Search for the cell housing the specified text and yield its [x, y] center coordinate. 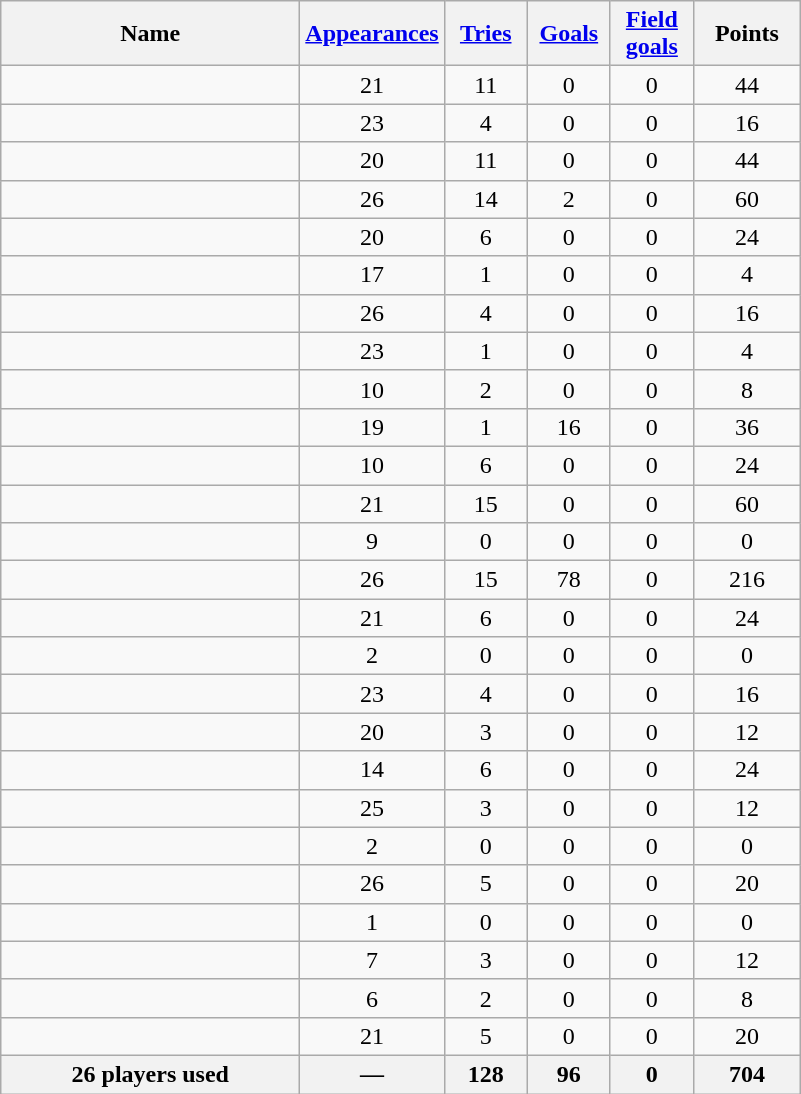
Tries [486, 34]
Field goals [652, 34]
78 [568, 580]
9 [372, 542]
25 [372, 808]
26 players used [150, 1074]
Goals [568, 34]
Appearances [372, 34]
704 [746, 1074]
19 [372, 427]
— [372, 1074]
Name [150, 34]
128 [486, 1074]
Points [746, 34]
216 [746, 580]
36 [746, 427]
7 [372, 960]
96 [568, 1074]
17 [372, 275]
